Output the [X, Y] coordinate of the center of the cell containing the given text.  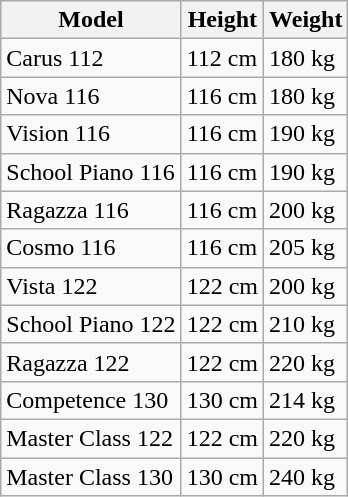
Vision 116 [91, 134]
Competence 130 [91, 400]
214 kg [306, 400]
112 cm [222, 58]
Ragazza 122 [91, 362]
School Piano 122 [91, 324]
Master Class 130 [91, 477]
Model [91, 20]
Master Class 122 [91, 438]
School Piano 116 [91, 172]
205 kg [306, 248]
Height [222, 20]
Cosmo 116 [91, 248]
Nova 116 [91, 96]
240 kg [306, 477]
Ragazza 116 [91, 210]
210 kg [306, 324]
Carus 112 [91, 58]
Vista 122 [91, 286]
Weight [306, 20]
